From the cell containing the given text, extract its center point as (X, Y) coordinate. 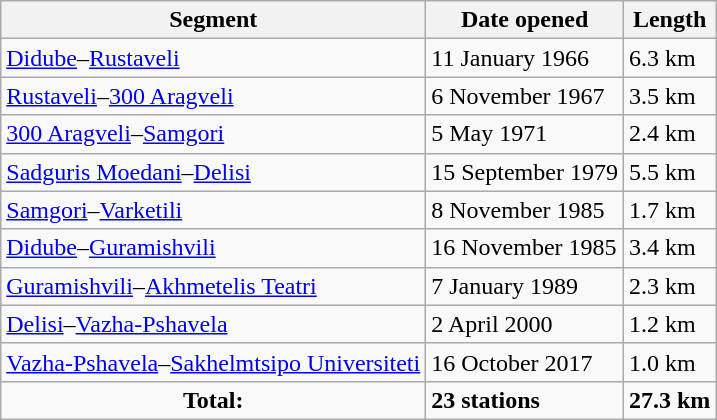
Guramishvili–Akhmetelis Teatri (214, 286)
8 November 1985 (525, 210)
15 September 1979 (525, 172)
7 January 1989 (525, 286)
2.4 km (669, 134)
6.3 km (669, 58)
Vazha-Pshavela–Sakhelmtsipo Universiteti (214, 362)
1.2 km (669, 324)
16 October 2017 (525, 362)
Sadguris Moedani–Delisi (214, 172)
2 April 2000 (525, 324)
Length (669, 20)
Didube–Rustaveli (214, 58)
5.5 km (669, 172)
1.7 km (669, 210)
2.3 km (669, 286)
Date opened (525, 20)
Samgori–Varketili (214, 210)
6 November 1967 (525, 96)
27.3 km (669, 400)
Segment (214, 20)
Delisi–Vazha-Pshavela (214, 324)
3.4 km (669, 248)
11 January 1966 (525, 58)
Rustaveli–300 Aragveli (214, 96)
Didube–Guramishvili (214, 248)
16 November 1985 (525, 248)
1.0 km (669, 362)
300 Aragveli–Samgori (214, 134)
23 stations (525, 400)
Total: (214, 400)
5 May 1971 (525, 134)
3.5 km (669, 96)
